Detect which cell encompasses the target text, then output its [x, y] center coordinate. 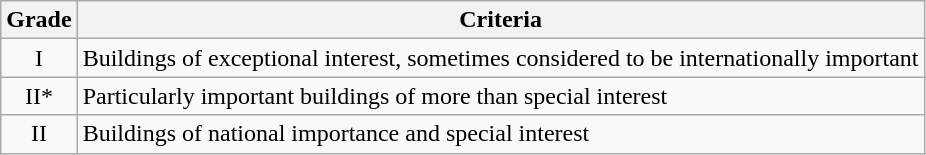
Buildings of national importance and special interest [500, 134]
II* [39, 96]
II [39, 134]
Grade [39, 20]
I [39, 58]
Criteria [500, 20]
Buildings of exceptional interest, sometimes considered to be internationally important [500, 58]
Particularly important buildings of more than special interest [500, 96]
